Provide the (x, y) coordinate of the cell's center where the given text is located.  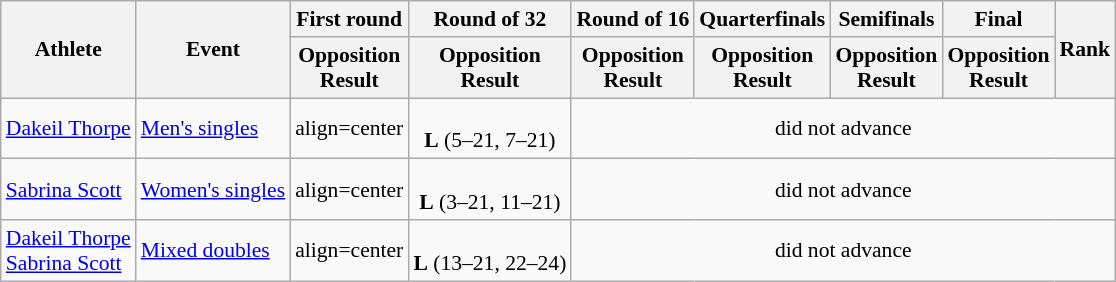
Round of 16 (632, 19)
Athlete (68, 50)
L (3–21, 11–21) (490, 190)
Quarterfinals (762, 19)
L (13–21, 22–24) (490, 250)
L (5–21, 7–21) (490, 128)
Rank (1086, 50)
Sabrina Scott (68, 190)
Men's singles (213, 128)
Dakeil ThorpeSabrina Scott (68, 250)
Mixed doubles (213, 250)
Dakeil Thorpe (68, 128)
Round of 32 (490, 19)
Event (213, 50)
Final (998, 19)
Women's singles (213, 190)
First round (349, 19)
Semifinals (886, 19)
